Pinpoint the cell where the given text exists, returning its [X, Y] midpoint coordinate. 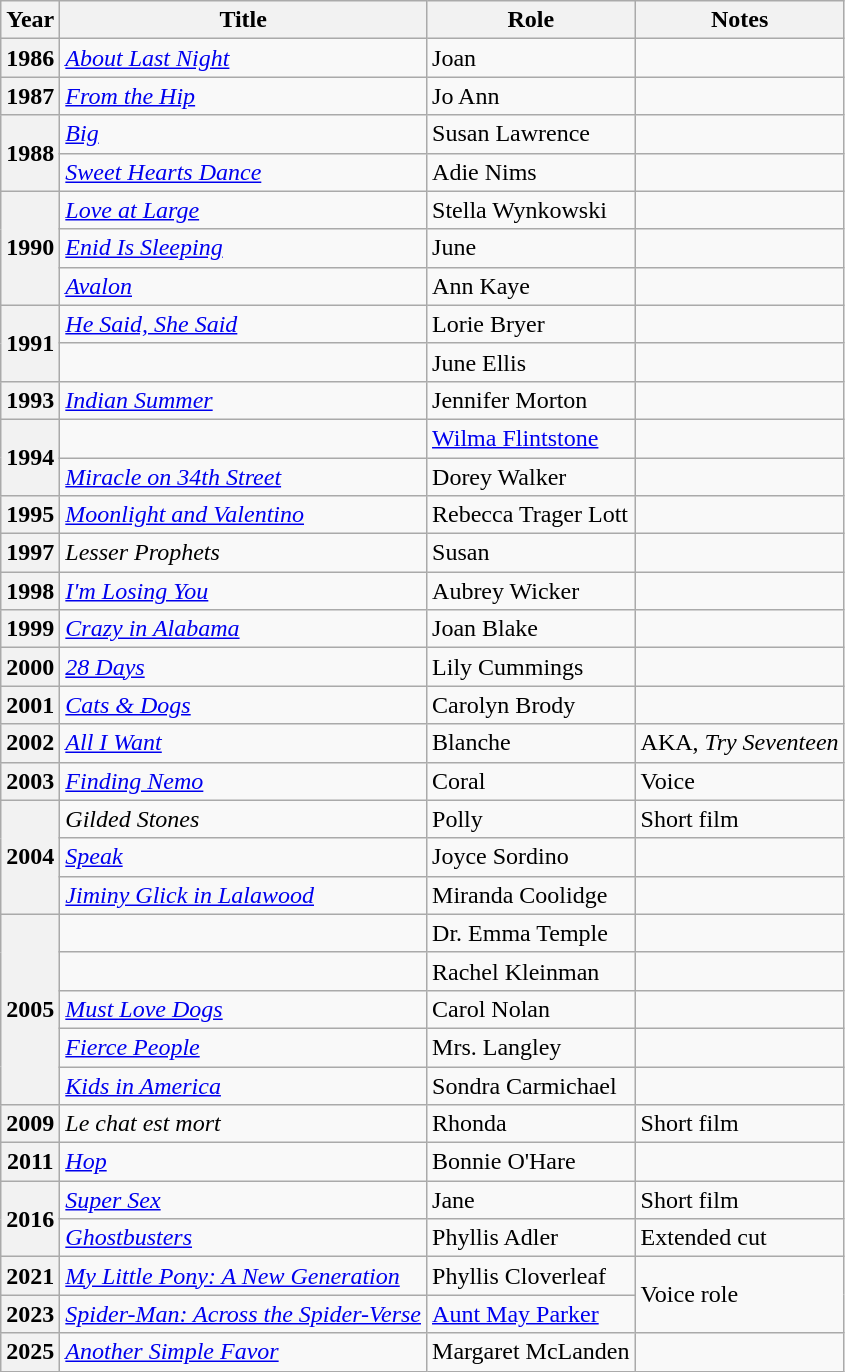
I'm Losing You [244, 591]
1988 [30, 153]
Lesser Prophets [244, 553]
1987 [30, 96]
1999 [30, 629]
Lorie Bryer [532, 324]
June Ellis [532, 362]
Phyllis Cloverleaf [532, 1276]
Aubrey Wicker [532, 591]
1994 [30, 457]
Kids in America [244, 1085]
Blanche [532, 743]
Spider-Man: Across the Spider-Verse [244, 1314]
Sweet Hearts Dance [244, 172]
Gilded Stones [244, 819]
Fierce People [244, 1047]
2003 [30, 781]
Bonnie O'Hare [532, 1162]
2009 [30, 1124]
Ann Kaye [532, 286]
All I Want [244, 743]
Speak [244, 857]
Another Simple Favor [244, 1352]
Joan Blake [532, 629]
1990 [30, 248]
2000 [30, 667]
AKA, Try Seventeen [740, 743]
2004 [30, 857]
Title [244, 20]
Year [30, 20]
Extended cut [740, 1238]
Coral [532, 781]
Love at Large [244, 210]
Carolyn Brody [532, 705]
2011 [30, 1162]
Ghostbusters [244, 1238]
Enid Is Sleeping [244, 248]
Margaret McLanden [532, 1352]
Stella Wynkowski [532, 210]
Dorey Walker [532, 477]
Indian Summer [244, 400]
Must Love Dogs [244, 1009]
Lily Cummings [532, 667]
Jennifer Morton [532, 400]
Jiminy Glick in Lalawood [244, 895]
Joyce Sordino [532, 857]
Adie Nims [532, 172]
2001 [30, 705]
1997 [30, 553]
Rebecca Trager Lott [532, 515]
Carol Nolan [532, 1009]
Miracle on 34th Street [244, 477]
2021 [30, 1276]
Miranda Coolidge [532, 895]
Jo Ann [532, 96]
My Little Pony: A New Generation [244, 1276]
Voice [740, 781]
Susan Lawrence [532, 134]
2002 [30, 743]
Avalon [244, 286]
Sondra Carmichael [532, 1085]
Finding Nemo [244, 781]
Polly [532, 819]
Rachel Kleinman [532, 971]
Wilma Flintstone [532, 438]
Big [244, 134]
2016 [30, 1219]
Cats & Dogs [244, 705]
1995 [30, 515]
2025 [30, 1352]
Jane [532, 1200]
June [532, 248]
1998 [30, 591]
1993 [30, 400]
28 Days [244, 667]
Crazy in Alabama [244, 629]
Mrs. Langley [532, 1047]
1991 [30, 343]
Aunt May Parker [532, 1314]
2023 [30, 1314]
He Said, She Said [244, 324]
Hop [244, 1162]
Le chat est mort [244, 1124]
Susan [532, 553]
Joan [532, 58]
Voice role [740, 1295]
About Last Night [244, 58]
Dr. Emma Temple [532, 933]
Rhonda [532, 1124]
From the Hip [244, 96]
Phyllis Adler [532, 1238]
Notes [740, 20]
Moonlight and Valentino [244, 515]
Super Sex [244, 1200]
Role [532, 20]
1986 [30, 58]
2005 [30, 1009]
